Scan for the cell matching the given text and deliver its (x, y) coordinate at center. 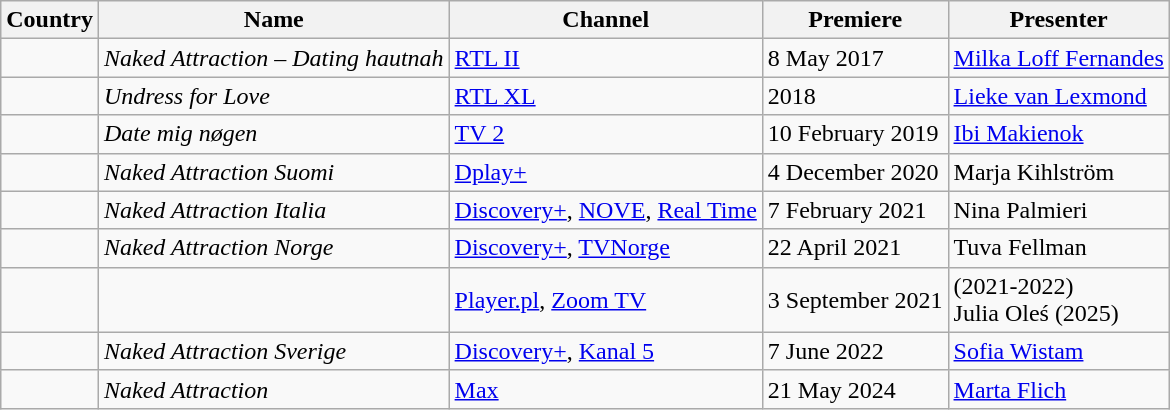
2018 (855, 96)
(2021-2022)Julia Oleś (2025) (1058, 300)
Country (50, 20)
Naked Attraction Italia (274, 210)
Naked Attraction Suomi (274, 172)
8 May 2017 (855, 58)
Marta Flich (1058, 389)
4 December 2020 (855, 172)
Discovery+, NOVE, Real Time (606, 210)
Name (274, 20)
Max (606, 389)
Discovery+, TVNorge (606, 248)
22 April 2021 (855, 248)
21 May 2024 (855, 389)
Milka Loff Fernandes (1058, 58)
Undress for Love (274, 96)
Premiere (855, 20)
Naked Attraction Norge (274, 248)
7 February 2021 (855, 210)
7 June 2022 (855, 351)
Ibi Makienok (1058, 134)
Tuva Fellman (1058, 248)
10 February 2019 (855, 134)
Lieke van Lexmond (1058, 96)
Channel (606, 20)
Dplay+ (606, 172)
Discovery+, Kanal 5 (606, 351)
Nina Palmieri (1058, 210)
Naked Attraction Sverige (274, 351)
Date mig nøgen (274, 134)
TV 2 (606, 134)
Naked Attraction – Dating hautnah (274, 58)
3 September 2021 (855, 300)
RTL XL (606, 96)
Presenter (1058, 20)
Naked Attraction (274, 389)
RTL II (606, 58)
Player.pl, Zoom TV (606, 300)
Sofia Wistam (1058, 351)
Marja Kihlström (1058, 172)
